Identify which cell holds the provided text, then report its (x, y) central coordinate. 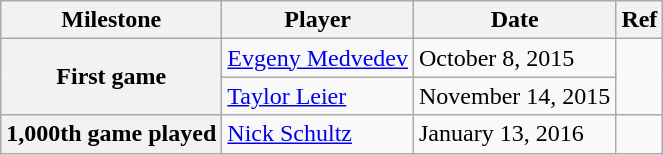
Taylor Leier (318, 96)
Evgeny Medvedev (318, 58)
First game (112, 77)
Milestone (112, 20)
Nick Schultz (318, 134)
Date (514, 20)
November 14, 2015 (514, 96)
1,000th game played (112, 134)
Player (318, 20)
January 13, 2016 (514, 134)
Ref (640, 20)
October 8, 2015 (514, 58)
